Detect which cell encompasses the target text, then output its (x, y) center coordinate. 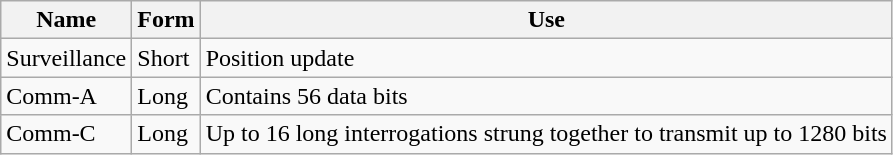
Short (166, 58)
Up to 16 long interrogations strung together to transmit up to 1280 bits (546, 134)
Comm-A (66, 96)
Use (546, 20)
Position update (546, 58)
Contains 56 data bits (546, 96)
Form (166, 20)
Comm-C (66, 134)
Surveillance (66, 58)
Name (66, 20)
